Output the [X, Y] coordinate of the center of the cell containing the given text.  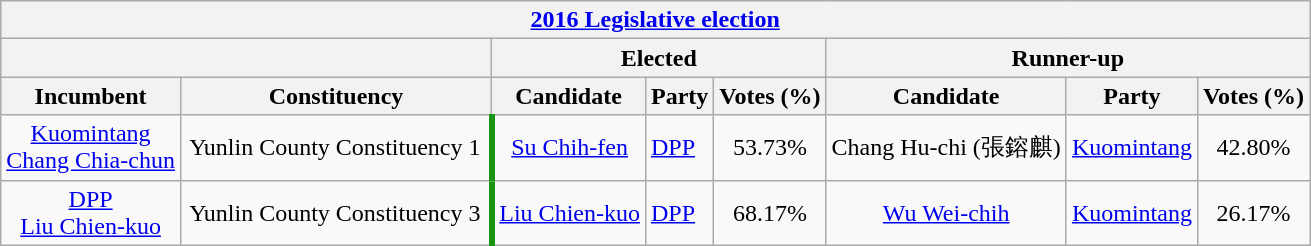
Liu Chien-kuo [569, 212]
26.17% [1253, 212]
Yunlin County Constituency 3 [336, 212]
Chang Hu-chi (張鎔麒) [946, 148]
2016 Legislative election [656, 20]
KuomintangChang Chia-chun [91, 148]
Runner-up [1068, 58]
Wu Wei-chih [946, 212]
53.73% [770, 148]
Incumbent [91, 96]
Su Chih-fen [569, 148]
Elected [659, 58]
42.80% [1253, 148]
DPPLiu Chien-kuo [91, 212]
Yunlin County Constituency 1 [336, 148]
68.17% [770, 212]
Constituency [336, 96]
